Search for the cell housing the specified text and yield its (X, Y) center coordinate. 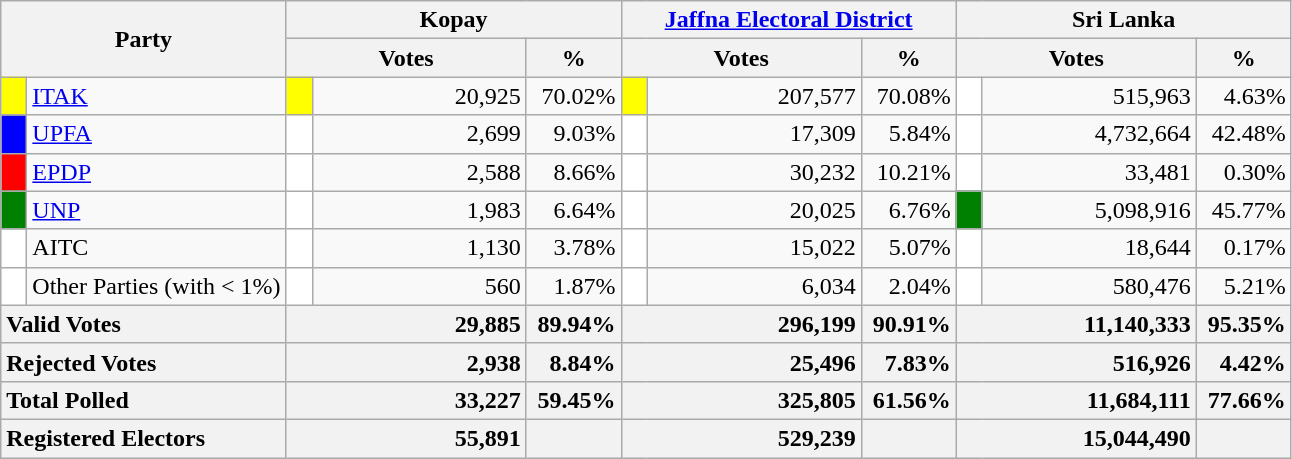
25,496 (741, 362)
4.42% (1244, 362)
515,963 (1089, 96)
1,130 (419, 248)
8.84% (574, 362)
3.78% (574, 248)
Rejected Votes (144, 362)
325,805 (741, 400)
2,588 (419, 172)
4.63% (1244, 96)
AITC (156, 248)
529,239 (741, 438)
Sri Lanka (1124, 20)
516,926 (1076, 362)
33,481 (1089, 172)
20,025 (754, 210)
55,891 (406, 438)
17,309 (754, 134)
560 (419, 286)
5.84% (908, 134)
70.02% (574, 96)
6.76% (908, 210)
90.91% (908, 324)
2,938 (406, 362)
29,885 (406, 324)
EPDP (156, 172)
42.48% (1244, 134)
11,140,333 (1076, 324)
95.35% (1244, 324)
6.64% (574, 210)
Kopay (454, 20)
1,983 (419, 210)
11,684,111 (1076, 400)
18,644 (1089, 248)
70.08% (908, 96)
5.21% (1244, 286)
4,732,664 (1089, 134)
6,034 (754, 286)
10.21% (908, 172)
UPFA (156, 134)
Valid Votes (144, 324)
15,022 (754, 248)
33,227 (406, 400)
5,098,916 (1089, 210)
7.83% (908, 362)
580,476 (1089, 286)
ITAK (156, 96)
296,199 (741, 324)
Total Polled (144, 400)
2.04% (908, 286)
30,232 (754, 172)
UNP (156, 210)
77.66% (1244, 400)
0.30% (1244, 172)
2,699 (419, 134)
45.77% (1244, 210)
8.66% (574, 172)
20,925 (419, 96)
59.45% (574, 400)
15,044,490 (1076, 438)
9.03% (574, 134)
0.17% (1244, 248)
5.07% (908, 248)
Party (144, 39)
Jaffna Electoral District (788, 20)
1.87% (574, 286)
89.94% (574, 324)
61.56% (908, 400)
Registered Electors (144, 438)
207,577 (754, 96)
Other Parties (with < 1%) (156, 286)
